Capture the cell that displays the provided text and extract its (x, y) central coordinate. 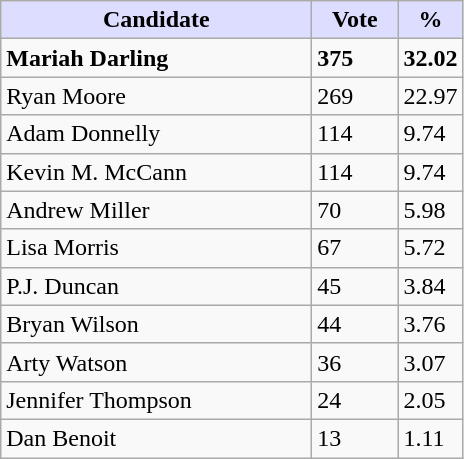
Kevin M. McCann (156, 172)
Ryan Moore (156, 96)
13 (355, 438)
Andrew Miller (156, 210)
Mariah Darling (156, 58)
Lisa Morris (156, 248)
Arty Watson (156, 362)
Jennifer Thompson (156, 400)
36 (355, 362)
Candidate (156, 20)
Bryan Wilson (156, 324)
22.97 (430, 96)
3.76 (430, 324)
3.07 (430, 362)
Vote (355, 20)
70 (355, 210)
2.05 (430, 400)
32.02 (430, 58)
1.11 (430, 438)
67 (355, 248)
5.72 (430, 248)
375 (355, 58)
3.84 (430, 286)
24 (355, 400)
5.98 (430, 210)
Dan Benoit (156, 438)
44 (355, 324)
45 (355, 286)
269 (355, 96)
% (430, 20)
P.J. Duncan (156, 286)
Adam Donnelly (156, 134)
